For the text-containing cell, return its midpoint in [X, Y] coordinate format. 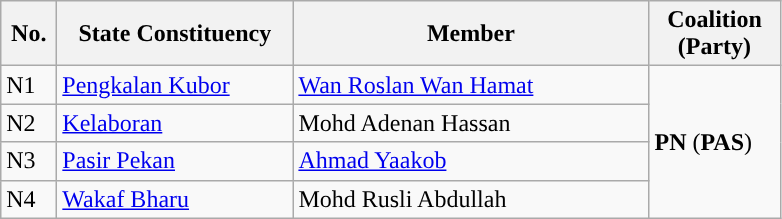
Wakaf Bharu [175, 199]
Pasir Pekan [175, 161]
State Constituency [175, 34]
N3 [29, 161]
N4 [29, 199]
Mohd Rusli Abdullah [471, 199]
Ahmad Yaakob [471, 161]
N2 [29, 123]
Kelaboran [175, 123]
Wan Roslan Wan Hamat [471, 85]
Pengkalan Kubor [175, 85]
N1 [29, 85]
No. [29, 34]
Member [471, 34]
Coalition (Party) [714, 34]
PN (PAS) [714, 142]
Mohd Adenan Hassan [471, 123]
